Provide the [x, y] coordinate of the cell's center where the given text is located.  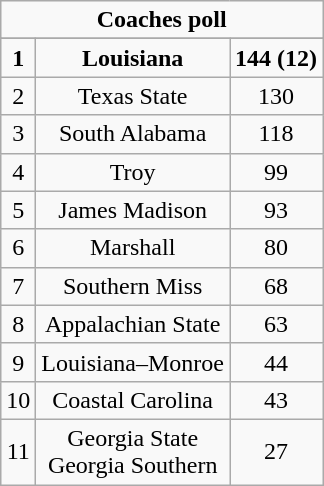
7 [18, 286]
Louisiana [133, 58]
Appalachian State [133, 324]
Georgia StateGeorgia Southern [133, 452]
80 [276, 248]
43 [276, 400]
11 [18, 452]
Coastal Carolina [133, 400]
9 [18, 362]
99 [276, 172]
Louisiana–Monroe [133, 362]
10 [18, 400]
5 [18, 210]
8 [18, 324]
63 [276, 324]
Marshall [133, 248]
130 [276, 96]
Southern Miss [133, 286]
6 [18, 248]
1 [18, 58]
118 [276, 134]
Troy [133, 172]
4 [18, 172]
93 [276, 210]
2 [18, 96]
James Madison [133, 210]
South Alabama [133, 134]
44 [276, 362]
Coaches poll [162, 20]
Texas State [133, 96]
3 [18, 134]
144 (12) [276, 58]
68 [276, 286]
27 [276, 452]
